Pinpoint the cell where the given text exists, returning its (x, y) midpoint coordinate. 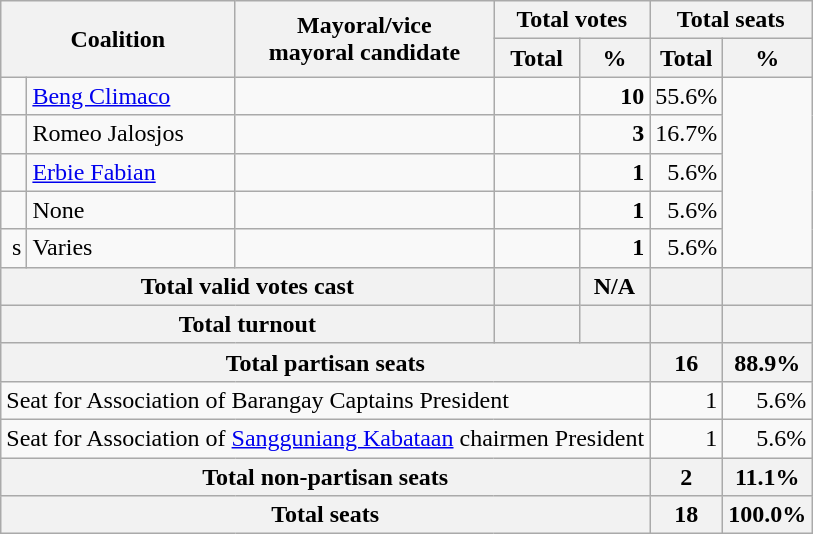
Varies (131, 248)
N/A (614, 286)
Beng Climaco (131, 96)
Total turnout (248, 324)
3 (614, 134)
Mayoral/vicemayoral candidate (364, 39)
Romeo Jalosjos (131, 134)
Total partisan seats (326, 362)
Total votes (572, 20)
Seat for Association of Sangguniang Kabataan chairmen President (326, 438)
18 (686, 515)
Erbie Fabian (131, 172)
Total non-partisan seats (326, 477)
16.7% (686, 134)
100.0% (768, 515)
Seat for Association of Barangay Captains President (326, 400)
88.9% (768, 362)
None (131, 210)
16 (686, 362)
Coalition (118, 39)
2 (686, 477)
10 (614, 96)
Total valid votes cast (248, 286)
s (14, 248)
11.1% (768, 477)
55.6% (686, 96)
